Find where the given text appears and provide that cell's center as [X, Y] coordinate. 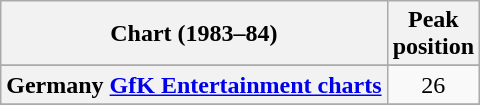
Chart (1983–84) [194, 34]
Peakposition [433, 34]
26 [433, 85]
Germany GfK Entertainment charts [194, 85]
